Pinpoint the cell where the given text exists, returning its (x, y) midpoint coordinate. 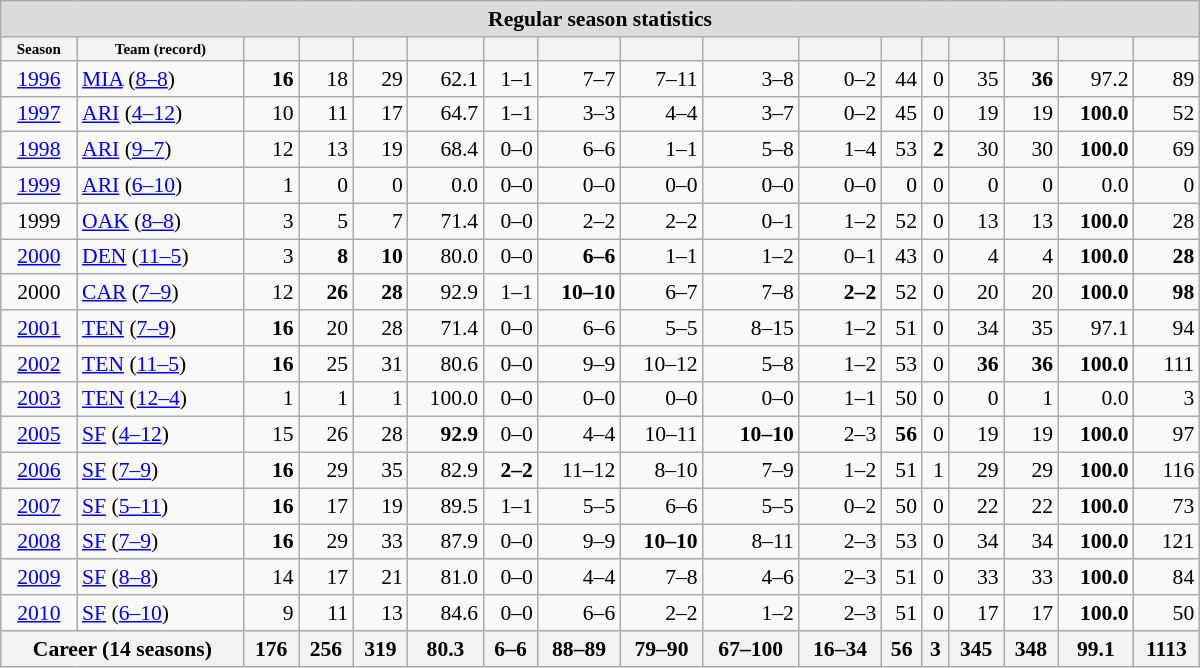
319 (380, 648)
2001 (39, 328)
81.0 (446, 577)
SF (8–8) (160, 577)
TEN (11–5) (160, 363)
62.1 (446, 78)
1997 (39, 114)
345 (976, 648)
ARI (6–10) (160, 185)
25 (326, 363)
79–90 (661, 648)
97 (1167, 435)
TEN (7–9) (160, 328)
6–7 (661, 292)
16–34 (840, 648)
73 (1167, 506)
8 (326, 256)
7–9 (751, 470)
MIA (8–8) (160, 78)
ARI (9–7) (160, 150)
99.1 (1096, 648)
94 (1167, 328)
Team (record) (160, 48)
7 (380, 221)
1–4 (840, 150)
Regular season statistics (600, 19)
10–12 (661, 363)
97.2 (1096, 78)
2002 (39, 363)
3–8 (751, 78)
11–12 (579, 470)
2007 (39, 506)
2005 (39, 435)
45 (902, 114)
84.6 (446, 613)
7–11 (661, 78)
116 (1167, 470)
DEN (11–5) (160, 256)
88–89 (579, 648)
Season (39, 48)
2008 (39, 542)
8–11 (751, 542)
31 (380, 363)
69 (1167, 150)
84 (1167, 577)
ARI (4–12) (160, 114)
82.9 (446, 470)
3–3 (579, 114)
64.7 (446, 114)
OAK (8–8) (160, 221)
256 (326, 648)
10–11 (661, 435)
2006 (39, 470)
1998 (39, 150)
SF (4–12) (160, 435)
87.9 (446, 542)
80.6 (446, 363)
89 (1167, 78)
98 (1167, 292)
9 (272, 613)
89.5 (446, 506)
2010 (39, 613)
2009 (39, 577)
80.3 (446, 648)
44 (902, 78)
121 (1167, 542)
80.0 (446, 256)
8–10 (661, 470)
7–7 (579, 78)
4–6 (751, 577)
SF (6–10) (160, 613)
2003 (39, 399)
14 (272, 577)
111 (1167, 363)
67–100 (751, 648)
5 (326, 221)
8–15 (751, 328)
348 (1032, 648)
1113 (1167, 648)
176 (272, 648)
3–7 (751, 114)
TEN (12–4) (160, 399)
15 (272, 435)
97.1 (1096, 328)
1996 (39, 78)
SF (5–11) (160, 506)
21 (380, 577)
2 (936, 150)
18 (326, 78)
68.4 (446, 150)
Career (14 seasons) (122, 648)
CAR (7–9) (160, 292)
43 (902, 256)
